Extract the (x, y) coordinate from the center of the cell holding the provided text.  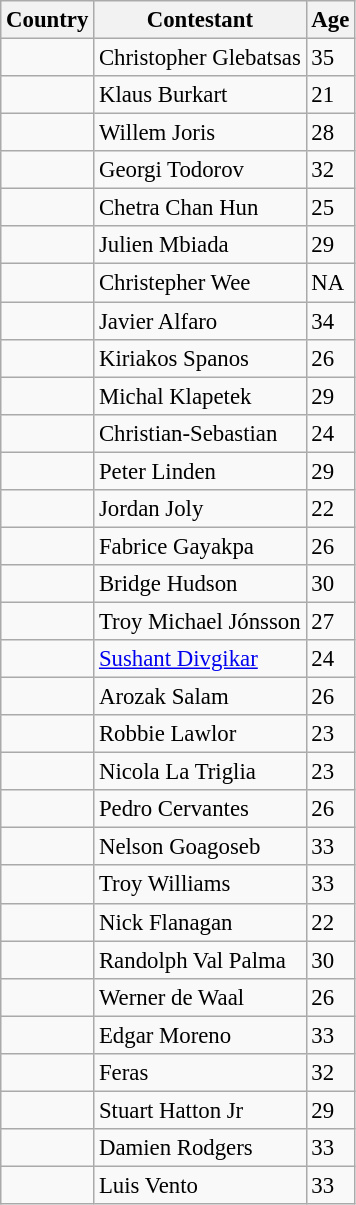
Robbie Lawlor (200, 734)
27 (330, 621)
Jordan Joly (200, 509)
Michal Klapetek (200, 396)
Troy Michael Jónsson (200, 621)
28 (330, 133)
Willem Joris (200, 133)
21 (330, 95)
Javier Alfaro (200, 321)
Country (48, 20)
Damien Rodgers (200, 1148)
34 (330, 321)
Nelson Goagoseb (200, 847)
Arozak Salam (200, 697)
Georgi Todorov (200, 170)
35 (330, 58)
Feras (200, 1073)
Bridge Hudson (200, 584)
Kiriakos Spanos (200, 358)
Fabrice Gayakpa (200, 546)
Age (330, 20)
Peter Linden (200, 471)
Stuart Hatton Jr (200, 1110)
NA (330, 283)
Randolph Val Palma (200, 960)
Christepher Wee (200, 283)
Luis Vento (200, 1185)
Nick Flanagan (200, 922)
Christian-Sebastian (200, 433)
Pedro Cervantes (200, 809)
Christopher Glebatsas (200, 58)
Werner de Waal (200, 997)
Troy Williams (200, 885)
25 (330, 208)
Chetra Chan Hun (200, 208)
Contestant (200, 20)
Nicola La Triglia (200, 772)
Edgar Moreno (200, 1035)
Julien Mbiada (200, 245)
Sushant Divgikar (200, 659)
Klaus Burkart (200, 95)
